Pinpoint the cell where the given text exists, returning its [x, y] midpoint coordinate. 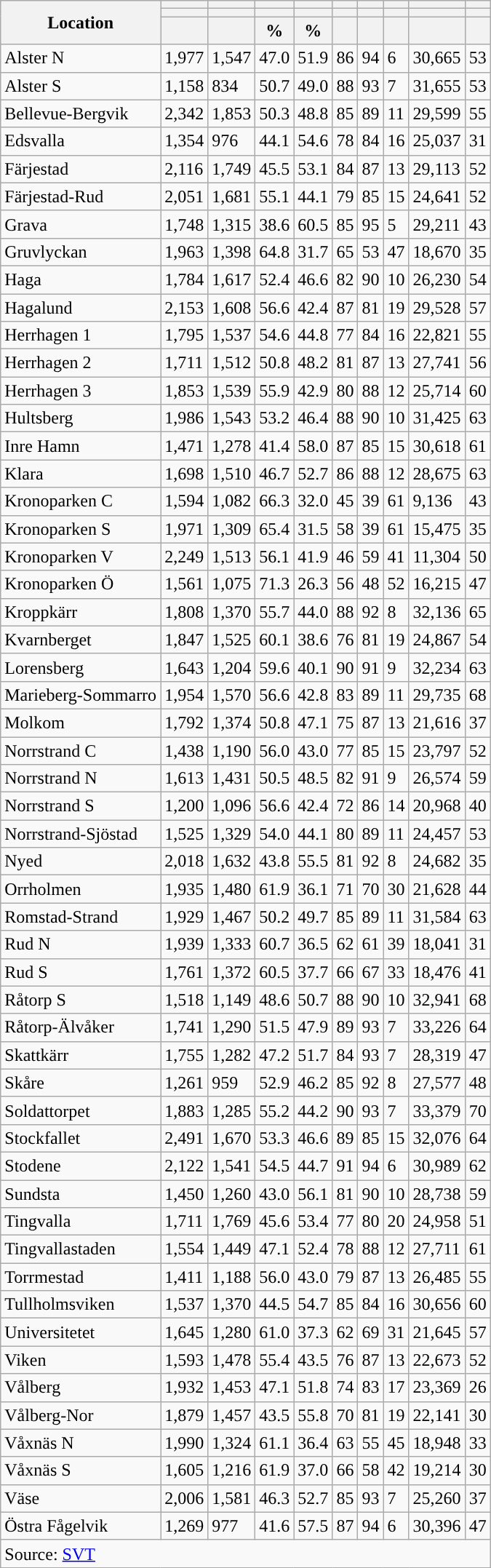
30,618 [436, 446]
11,304 [436, 557]
28,675 [436, 474]
40 [477, 806]
29,113 [436, 169]
17 [396, 1388]
1,467 [231, 917]
75 [345, 723]
72 [345, 806]
Kronoparken C [81, 501]
1,510 [231, 474]
32,941 [436, 1000]
Färjestad [81, 169]
Lorensberg [81, 667]
33,226 [436, 1027]
46 [345, 557]
44.0 [313, 612]
64.8 [275, 252]
Klara [81, 474]
Bellevue-Bergvik [81, 114]
1,593 [185, 1360]
30,396 [436, 1526]
60.1 [275, 640]
959 [231, 1083]
20,968 [436, 806]
51.9 [313, 58]
Torrmestad [81, 1277]
1,411 [185, 1277]
1,883 [185, 1110]
Färjestad-Rud [81, 196]
54.0 [275, 834]
30,656 [436, 1305]
26.3 [313, 584]
33,379 [436, 1110]
71.3 [275, 584]
22,821 [436, 335]
Tingvalla [81, 1222]
1,261 [185, 1083]
71 [345, 889]
1,260 [231, 1194]
1,554 [185, 1249]
1,204 [231, 667]
1,372 [231, 972]
1,480 [231, 889]
49.0 [313, 86]
1,190 [231, 750]
1,082 [231, 501]
Hagalund [81, 308]
21,616 [436, 723]
24,641 [436, 196]
1,929 [185, 917]
1,954 [185, 695]
1,990 [185, 1443]
Rud N [81, 944]
55.8 [313, 1415]
26,574 [436, 779]
1,453 [231, 1388]
1,457 [231, 1415]
37.7 [313, 972]
18,670 [436, 252]
26,485 [436, 1277]
1,541 [231, 1166]
1,617 [231, 279]
1,398 [231, 252]
46.2 [313, 1083]
48.6 [275, 1000]
22,141 [436, 1415]
1,282 [231, 1055]
Kronoparken Ö [81, 584]
1,547 [231, 58]
54.7 [313, 1305]
Kronoparken V [81, 557]
Sundsta [81, 1194]
1,581 [231, 1498]
65.4 [275, 529]
25,037 [436, 141]
1,285 [231, 1110]
1,605 [185, 1471]
46.3 [275, 1498]
Skåre [81, 1083]
48.2 [313, 363]
1,935 [185, 889]
Alster S [81, 86]
Råtorp-Älvåker [81, 1027]
1,269 [185, 1526]
44.5 [275, 1305]
27,741 [436, 363]
1,354 [185, 141]
1,670 [231, 1138]
32,234 [436, 667]
2,342 [185, 114]
1,543 [231, 418]
48.8 [313, 114]
74 [345, 1388]
21,628 [436, 889]
Östra Fågelvik [81, 1526]
54.5 [275, 1166]
1,216 [231, 1471]
41.9 [313, 557]
Väse [81, 1498]
29,528 [436, 308]
69 [371, 1332]
44.2 [313, 1110]
37.0 [313, 1471]
1,643 [185, 667]
32,136 [436, 612]
47.0 [275, 58]
48.5 [313, 779]
1,613 [185, 779]
1,539 [231, 391]
1,324 [231, 1443]
46.7 [275, 474]
1,278 [231, 446]
1,761 [185, 972]
976 [231, 141]
1,518 [185, 1000]
50 [477, 557]
834 [231, 86]
49.7 [313, 917]
Rud S [81, 972]
2,116 [185, 169]
51.5 [275, 1027]
1,932 [185, 1388]
95 [371, 224]
50.2 [275, 917]
60.7 [275, 944]
26,230 [436, 279]
Skattkärr [81, 1055]
27,577 [436, 1083]
Herrhagen 3 [81, 391]
1,681 [231, 196]
46.4 [313, 418]
1,847 [185, 640]
Alster N [81, 58]
58.0 [313, 446]
Norrstrand-Sjöstad [81, 834]
Location [81, 23]
41.4 [275, 446]
67 [371, 972]
Herrhagen 2 [81, 363]
57.5 [313, 1526]
1,149 [231, 1000]
24,867 [436, 640]
24,958 [436, 1222]
1,939 [185, 944]
Grava [81, 224]
1,971 [185, 529]
14 [396, 806]
2,006 [185, 1498]
52.9 [275, 1083]
47.2 [275, 1055]
Universitetet [81, 1332]
Marieberg-Sommarro [81, 695]
50.5 [275, 779]
53.2 [275, 418]
Molkom [81, 723]
1,431 [231, 779]
1,608 [231, 308]
37.3 [313, 1332]
59.6 [275, 667]
977 [231, 1526]
36.1 [313, 889]
30,665 [436, 58]
2,122 [185, 1166]
26 [477, 1388]
Tullholmsviken [81, 1305]
Inre Hamn [81, 446]
31,425 [436, 418]
Herrhagen 1 [81, 335]
1,741 [185, 1027]
18,948 [436, 1443]
51.7 [313, 1055]
55.7 [275, 612]
1,158 [185, 86]
Stodene [81, 1166]
45.6 [275, 1222]
1,986 [185, 418]
Nyed [81, 861]
40.1 [313, 667]
55.5 [313, 861]
Romstad-Strand [81, 917]
31.5 [313, 529]
Haga [81, 279]
23,797 [436, 750]
1,449 [231, 1249]
25,260 [436, 1498]
55.9 [275, 391]
21,645 [436, 1332]
28,319 [436, 1055]
Soldattorpet [81, 1110]
2,153 [185, 308]
2,491 [185, 1138]
55.4 [275, 1360]
1,333 [231, 944]
1,513 [231, 557]
1,784 [185, 279]
1,748 [185, 224]
51.8 [313, 1388]
55.1 [275, 196]
1,792 [185, 723]
28,738 [436, 1194]
44.7 [313, 1166]
1,795 [185, 335]
Norrstrand S [81, 806]
1,309 [231, 529]
Norrstrand N [81, 779]
1,808 [185, 612]
53.1 [313, 169]
32,076 [436, 1138]
1,290 [231, 1027]
24,682 [436, 861]
44 [477, 889]
9,136 [436, 501]
1,329 [231, 834]
29,735 [436, 695]
24,457 [436, 834]
1,645 [185, 1332]
61.0 [275, 1332]
31,584 [436, 917]
1,075 [231, 584]
Kvarnberget [81, 640]
Gruvlyckan [81, 252]
15,475 [436, 529]
1,963 [185, 252]
Stockfallet [81, 1138]
1,315 [231, 224]
Råtorp S [81, 1000]
20 [396, 1222]
27,711 [436, 1249]
1,478 [231, 1360]
Viken [81, 1360]
19,214 [436, 1471]
43.8 [275, 861]
18,476 [436, 972]
25,714 [436, 391]
36.5 [313, 944]
Våxnäs S [81, 1471]
1,570 [231, 695]
51 [477, 1222]
1,200 [185, 806]
29,599 [436, 114]
2,051 [185, 196]
Tingvallastaden [81, 1249]
Hultsberg [81, 418]
44.8 [313, 335]
Våxnäs N [81, 1443]
Vålberg-Nor [81, 1415]
1,977 [185, 58]
Source: SVT [246, 1553]
42 [396, 1471]
1,188 [231, 1277]
31.7 [313, 252]
Orrholmen [81, 889]
Vålberg [81, 1388]
1,280 [231, 1332]
29,211 [436, 224]
53.4 [313, 1222]
Norrstrand C [81, 750]
23,369 [436, 1388]
1,471 [185, 446]
16,215 [436, 584]
45.5 [275, 169]
66.3 [275, 501]
55.2 [275, 1110]
1,561 [185, 584]
1,632 [231, 861]
53.3 [275, 1138]
1,879 [185, 1415]
1,450 [185, 1194]
1,749 [231, 169]
1,698 [185, 474]
42.8 [313, 695]
61.1 [275, 1443]
18,041 [436, 944]
2,249 [185, 557]
1,769 [231, 1222]
5 [396, 224]
41.6 [275, 1526]
36.4 [313, 1443]
Edsvalla [81, 141]
2,018 [185, 861]
47.9 [313, 1027]
30,989 [436, 1166]
1,755 [185, 1055]
32.0 [313, 501]
1,594 [185, 501]
42.9 [313, 391]
Kroppkärr [81, 612]
1,438 [185, 750]
1,096 [231, 806]
31,655 [436, 86]
Kronoparken S [81, 529]
50.3 [275, 114]
22,673 [436, 1360]
1,512 [231, 363]
1,374 [231, 723]
